Identify which cell holds the provided text, then report its (x, y) central coordinate. 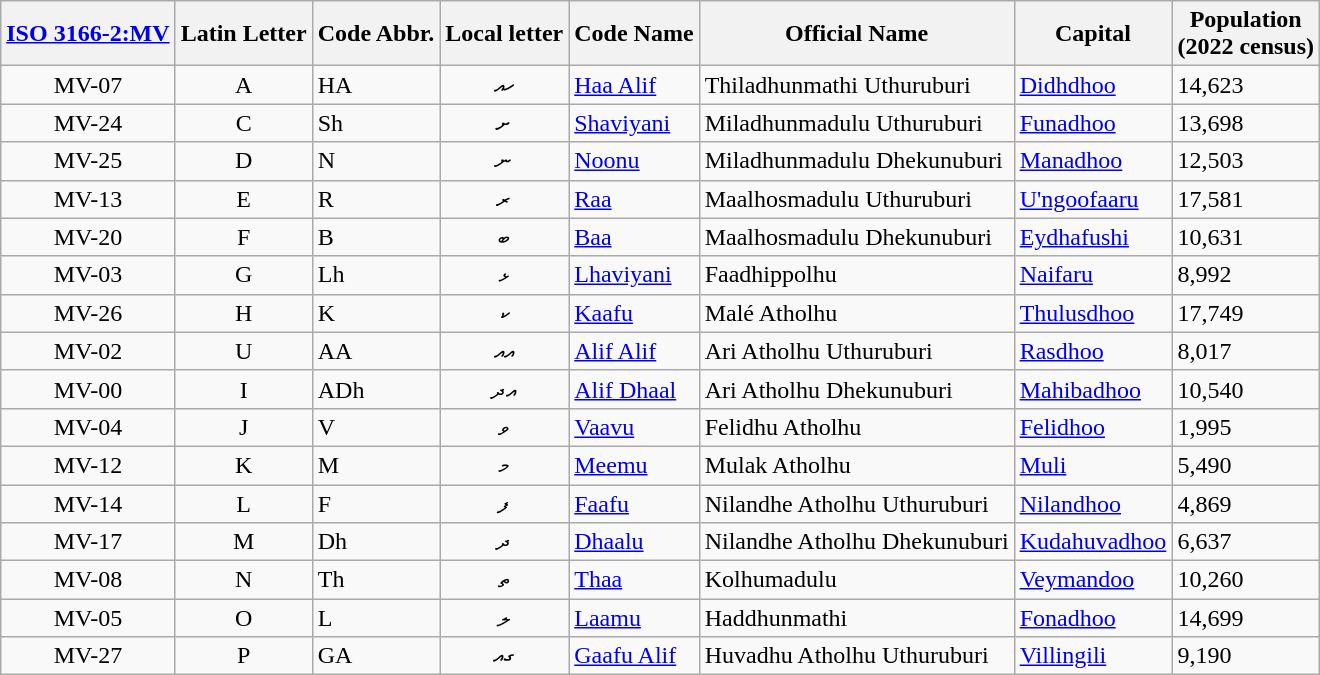
Baa (634, 237)
Veymandoo (1093, 580)
Alif Dhaal (634, 389)
Nilandhoo (1093, 503)
13,698 (1246, 123)
Manadhoo (1093, 161)
14,623 (1246, 85)
ADh (376, 389)
Miladhunmadulu Dhekunuburi (856, 161)
Sh (376, 123)
Haa Alif (634, 85)
އއ (504, 351)
Felidhoo (1093, 427)
V (376, 427)
Muli (1093, 465)
Funadhoo (1093, 123)
MV-04 (88, 427)
Noonu (634, 161)
B (376, 237)
Faadhippolhu (856, 275)
Nilandhe Atholhu Uthuruburi (856, 503)
Ari Atholhu Dhekunuburi (856, 389)
10,260 (1246, 580)
އދ (504, 389)
Ari Atholhu Uthuruburi (856, 351)
10,540 (1246, 389)
Thiladhunmathi Uthuruburi (856, 85)
ބ (504, 237)
8,017 (1246, 351)
MV-05 (88, 618)
C (244, 123)
MV-17 (88, 542)
12,503 (1246, 161)
Dh (376, 542)
ކ (504, 313)
Naifaru (1093, 275)
D (244, 161)
Gaafu Alif (634, 656)
H (244, 313)
1,995 (1246, 427)
Alif Alif (634, 351)
Eydhafushi (1093, 237)
Code Name (634, 34)
G (244, 275)
Kaafu (634, 313)
Mulak Atholhu (856, 465)
Thaa (634, 580)
Population (2022 census) (1246, 34)
ރ (504, 199)
MV-20 (88, 237)
Shaviyani (634, 123)
MV-24 (88, 123)
Mahibadhoo (1093, 389)
ގއ (504, 656)
ހއ (504, 85)
Code Abbr. (376, 34)
Vaavu (634, 427)
MV-13 (88, 199)
U (244, 351)
O (244, 618)
Didhdhoo (1093, 85)
Faafu (634, 503)
Nilandhe Atholhu Dhekunuburi (856, 542)
E (244, 199)
6,637 (1246, 542)
ޅ (504, 275)
10,631 (1246, 237)
Villingili (1093, 656)
17,581 (1246, 199)
Lhaviyani (634, 275)
8,992 (1246, 275)
MV-26 (88, 313)
Capital (1093, 34)
MV-03 (88, 275)
ށ (504, 123)
ވ (504, 427)
Raa (634, 199)
AA (376, 351)
ISO 3166-2:MV (88, 34)
Laamu (634, 618)
MV-00 (88, 389)
Rasdhoo (1093, 351)
Th (376, 580)
Kudahuvadhoo (1093, 542)
MV-27 (88, 656)
U'ngoofaaru (1093, 199)
A (244, 85)
P (244, 656)
4,869 (1246, 503)
Meemu (634, 465)
ފ (504, 503)
MV-02 (88, 351)
Huvadhu Atholhu Uthuruburi (856, 656)
Dhaalu (634, 542)
Latin Letter (244, 34)
17,749 (1246, 313)
5,490 (1246, 465)
MV-12 (88, 465)
މ (504, 465)
R (376, 199)
J (244, 427)
Local letter (504, 34)
Official Name (856, 34)
Maalhosmadulu Dhekunuburi (856, 237)
Maalhosmadulu Uthuruburi (856, 199)
Malé Atholhu (856, 313)
MV-07 (88, 85)
Felidhu Atholhu (856, 427)
HA (376, 85)
I (244, 389)
GA (376, 656)
ނ (504, 161)
14,699 (1246, 618)
Miladhunmadulu Uthuruburi (856, 123)
ތ (504, 580)
ދ (504, 542)
Thulusdhoo (1093, 313)
Kolhumadulu (856, 580)
MV-25 (88, 161)
Fonadhoo (1093, 618)
Haddhunmathi (856, 618)
Lh (376, 275)
ލ (504, 618)
MV-14 (88, 503)
MV-08 (88, 580)
9,190 (1246, 656)
